Find where the given text appears and provide that cell's center as [x, y] coordinate. 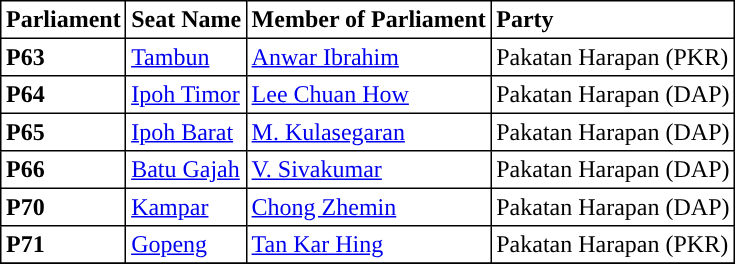
Gopeng [186, 245]
P63 [64, 57]
Kampar [186, 207]
V. Sivakumar [368, 170]
Member of Parliament [368, 20]
Ipoh Barat [186, 132]
Tan Kar Hing [368, 245]
M. Kulasegaran [368, 132]
P70 [64, 207]
P65 [64, 132]
Ipoh Timor [186, 95]
Tambun [186, 57]
Batu Gajah [186, 170]
Chong Zhemin [368, 207]
Lee Chuan How [368, 95]
Parliament [64, 20]
P71 [64, 245]
P66 [64, 170]
Seat Name [186, 20]
Anwar Ibrahim [368, 57]
Party [613, 20]
P64 [64, 95]
